Determine the (x, y) coordinate at the center of the cell enclosing the given text.  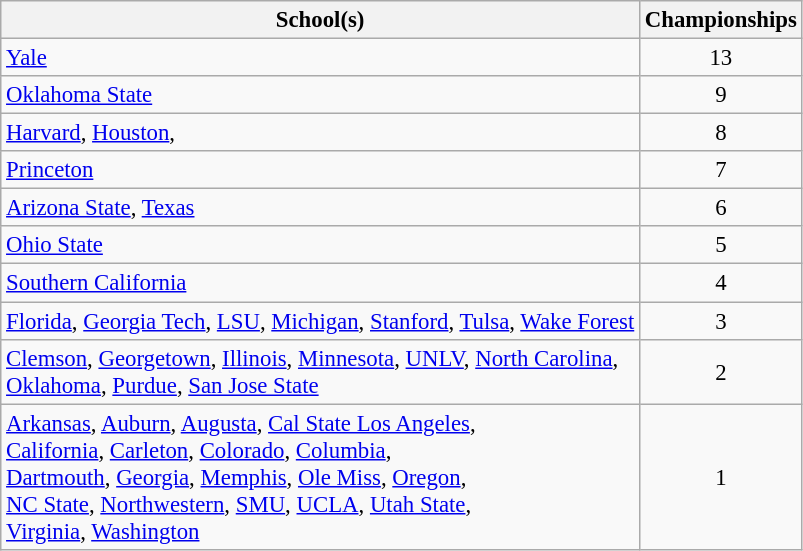
Arizona State, Texas (320, 208)
9 (722, 95)
Harvard, Houston, (320, 133)
Ohio State (320, 245)
1 (722, 477)
School(s) (320, 20)
13 (722, 58)
7 (722, 170)
Championships (722, 20)
4 (722, 283)
3 (722, 321)
Southern California (320, 283)
8 (722, 133)
6 (722, 208)
Clemson, Georgetown, Illinois, Minnesota, UNLV, North Carolina,Oklahoma, Purdue, San Jose State (320, 372)
Florida, Georgia Tech, LSU, Michigan, Stanford, Tulsa, Wake Forest (320, 321)
Princeton (320, 170)
5 (722, 245)
Oklahoma State (320, 95)
Yale (320, 58)
2 (722, 372)
